Provide the (x, y) coordinate of the cell's center where the given text is located.  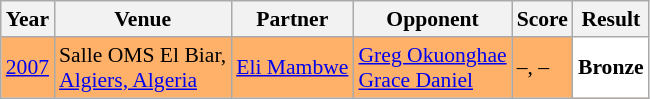
Greg Okuonghae Grace Daniel (432, 68)
Result (611, 19)
Year (28, 19)
Salle OMS El Biar,Algiers, Algeria (142, 68)
Venue (142, 19)
–, – (542, 68)
Partner (292, 19)
Score (542, 19)
Opponent (432, 19)
Eli Mambwe (292, 68)
Bronze (611, 68)
2007 (28, 68)
